Pinpoint the cell where the given text exists, returning its [X, Y] midpoint coordinate. 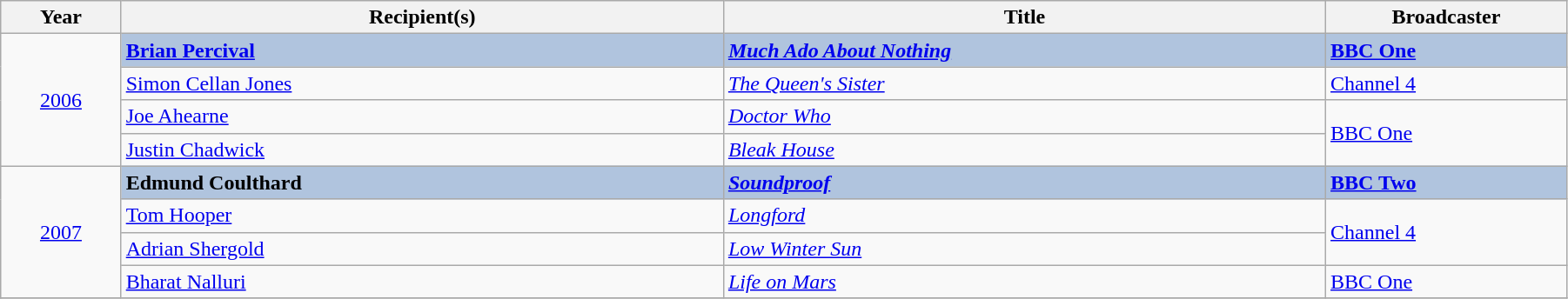
Tom Hooper [422, 216]
Justin Chadwick [422, 149]
Year [61, 17]
Longford [1024, 216]
Low Winter Sun [1024, 249]
The Queen's Sister [1024, 83]
Joe Ahearne [422, 116]
Life on Mars [1024, 282]
2006 [61, 100]
Bleak House [1024, 149]
Brian Percival [422, 50]
Edmund Coulthard [422, 183]
2007 [61, 232]
Adrian Shergold [422, 249]
Recipient(s) [422, 17]
Broadcaster [1446, 17]
Doctor Who [1024, 116]
Simon Cellan Jones [422, 83]
BBC Two [1446, 183]
Bharat Nalluri [422, 282]
Title [1024, 17]
Much Ado About Nothing [1024, 50]
Soundproof [1024, 183]
